Return (x, y) of the center of cell containing provided text 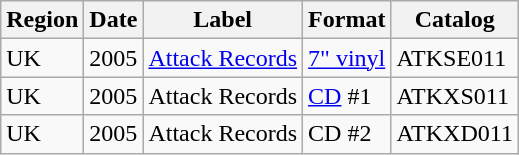
Date (114, 20)
CD #1 (347, 96)
Catalog (455, 20)
Label (223, 20)
CD #2 (347, 134)
ATKXD011 (455, 134)
ATKSE011 (455, 58)
ATKXS011 (455, 96)
Format (347, 20)
7" vinyl (347, 58)
Region (42, 20)
